Capture the cell that displays the provided text and extract its [X, Y] central coordinate. 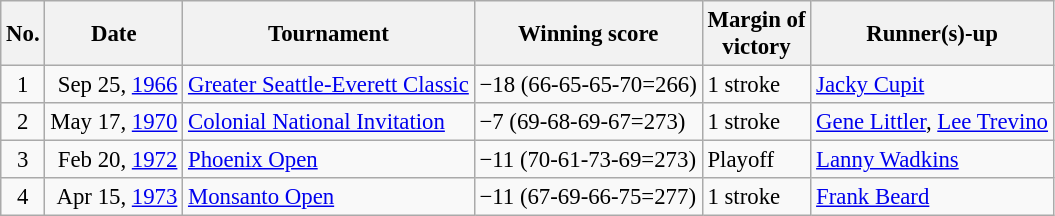
Tournament [328, 34]
Playoff [756, 160]
4 [23, 197]
Apr 15, 1973 [114, 197]
Date [114, 34]
1 [23, 85]
Margin ofvictory [756, 34]
May 17, 1970 [114, 122]
−18 (66-65-65-70=266) [588, 85]
Runner(s)-up [932, 34]
−11 (70-61-73-69=273) [588, 160]
−7 (69-68-69-67=273) [588, 122]
Frank Beard [932, 197]
−11 (67-69-66-75=277) [588, 197]
Feb 20, 1972 [114, 160]
No. [23, 34]
Winning score [588, 34]
Colonial National Invitation [328, 122]
Phoenix Open [328, 160]
Monsanto Open [328, 197]
Jacky Cupit [932, 85]
2 [23, 122]
Greater Seattle-Everett Classic [328, 85]
Sep 25, 1966 [114, 85]
3 [23, 160]
Lanny Wadkins [932, 160]
Gene Littler, Lee Trevino [932, 122]
